Find where the given text appears and provide that cell's center as (X, Y) coordinate. 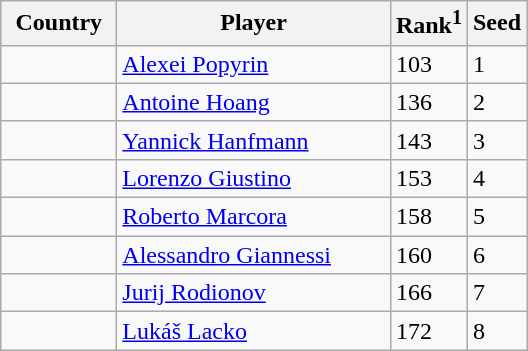
153 (428, 178)
4 (496, 178)
Seed (496, 24)
5 (496, 217)
8 (496, 331)
Rank1 (428, 24)
2 (496, 102)
143 (428, 140)
Country (59, 24)
103 (428, 64)
Roberto Marcora (254, 217)
160 (428, 255)
172 (428, 331)
136 (428, 102)
166 (428, 293)
3 (496, 140)
Antoine Hoang (254, 102)
158 (428, 217)
Yannick Hanfmann (254, 140)
Lukáš Lacko (254, 331)
Player (254, 24)
1 (496, 64)
Jurij Rodionov (254, 293)
7 (496, 293)
Lorenzo Giustino (254, 178)
Alexei Popyrin (254, 64)
6 (496, 255)
Alessandro Giannessi (254, 255)
